Output the (X, Y) coordinate of the center of the cell containing the given text.  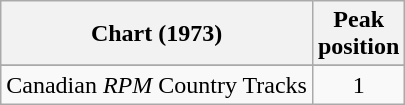
Canadian RPM Country Tracks (157, 85)
1 (358, 85)
Chart (1973) (157, 34)
Peakposition (358, 34)
